Scan for the cell matching the given text and deliver its [x, y] coordinate at center. 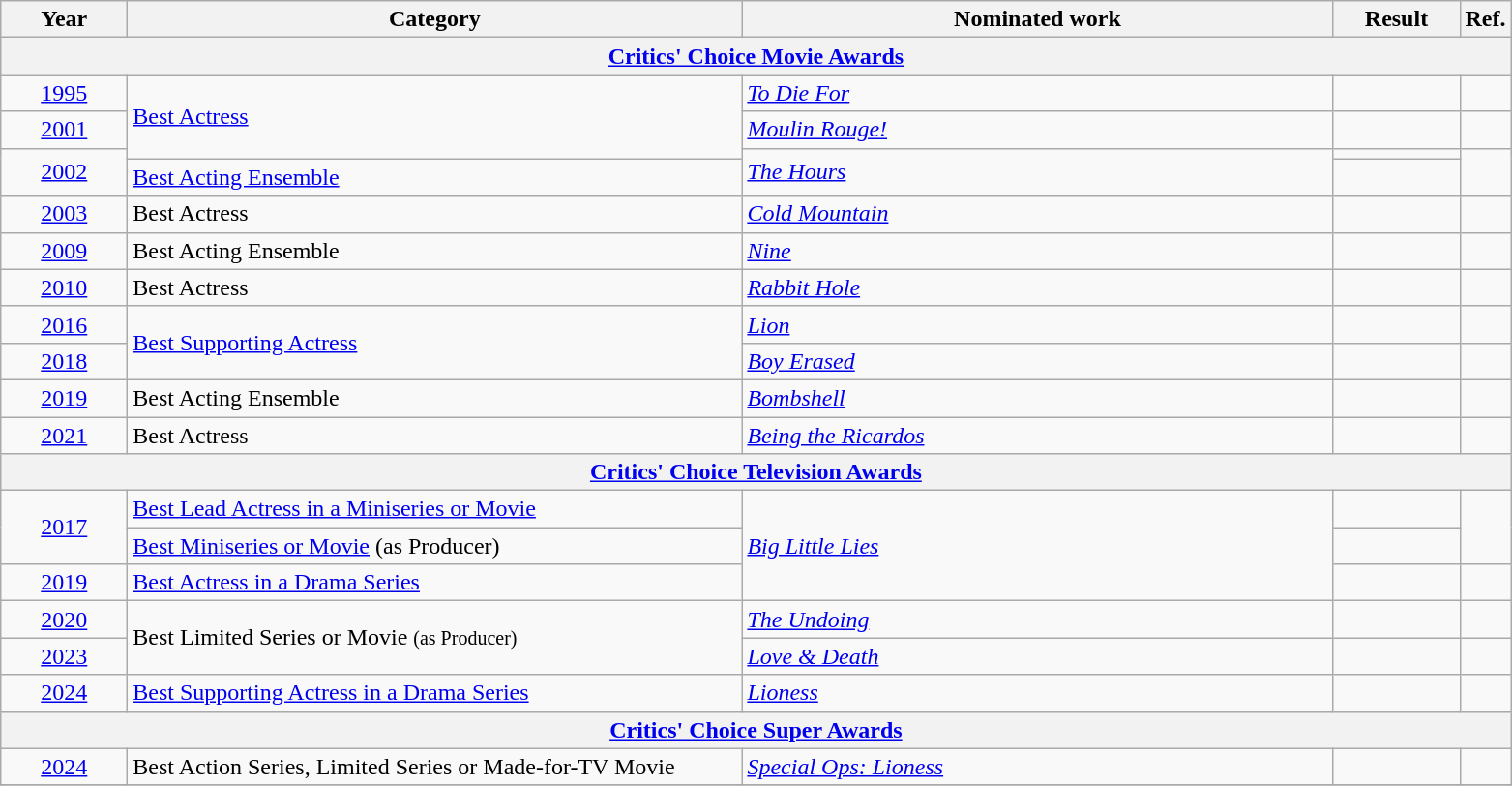
Big Little Lies [1037, 546]
2002 [64, 172]
Critics' Choice Movie Awards [756, 56]
Moulin Rouge! [1037, 130]
Critics' Choice Television Awards [756, 472]
2010 [64, 287]
Best Limited Series or Movie (as Producer) [435, 638]
2023 [64, 656]
The Hours [1037, 172]
2018 [64, 361]
Being the Ricardos [1037, 435]
2016 [64, 324]
Best Lead Actress in a Miniseries or Movie [435, 509]
Lioness [1037, 693]
Rabbit Hole [1037, 287]
Best Supporting Actress [435, 343]
Best Actress in a Drama Series [435, 583]
Bombshell [1037, 398]
Special Ops: Lioness [1037, 767]
Result [1397, 19]
Year [64, 19]
Critics' Choice Super Awards [756, 730]
2003 [64, 214]
Love & Death [1037, 656]
Boy Erased [1037, 361]
2017 [64, 528]
Best Supporting Actress in a Drama Series [435, 693]
Best Miniseries or Movie (as Producer) [435, 546]
2001 [64, 130]
Cold Mountain [1037, 214]
Nine [1037, 251]
Nominated work [1037, 19]
Ref. [1486, 19]
Lion [1037, 324]
The Undoing [1037, 620]
2021 [64, 435]
2009 [64, 251]
2020 [64, 620]
1995 [64, 93]
Best Action Series, Limited Series or Made-for-TV Movie [435, 767]
To Die For [1037, 93]
Category [435, 19]
